Extract the (X, Y) coordinate from the center of the cell holding the provided text.  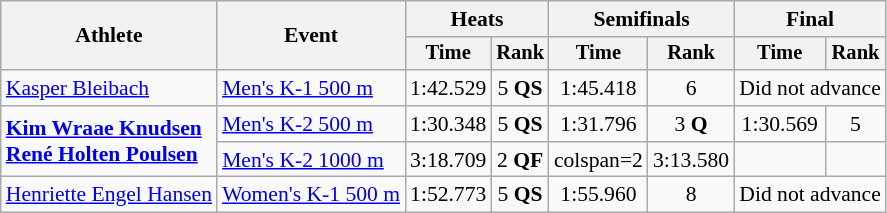
3:18.709 (448, 160)
Final (810, 19)
6 (691, 88)
1:31.796 (598, 124)
1:30.348 (448, 124)
Women's K-1 500 m (311, 195)
1:52.773 (448, 195)
1:45.418 (598, 88)
1:30.569 (780, 124)
Athlete (109, 36)
5 (856, 124)
Semifinals (642, 19)
Men's K-1 500 m (311, 88)
Heats (477, 19)
Kasper Bleibach (109, 88)
3:13.580 (691, 160)
3 Q (691, 124)
Event (311, 36)
1:55.960 (598, 195)
Henriette Engel Hansen (109, 195)
8 (691, 195)
colspan=2 (598, 160)
1:42.529 (448, 88)
Kim Wraae KnudsenRené Holten Poulsen (109, 142)
Men's K-2 1000 m (311, 160)
Men's K-2 500 m (311, 124)
2 QF (520, 160)
